Scan for the cell matching the given text and deliver its (x, y) coordinate at center. 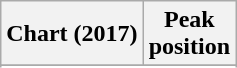
Chart (2017) (72, 34)
Peakposition (189, 34)
